Return the (X, Y) coordinate for the center point of the cell that contains the specified text.  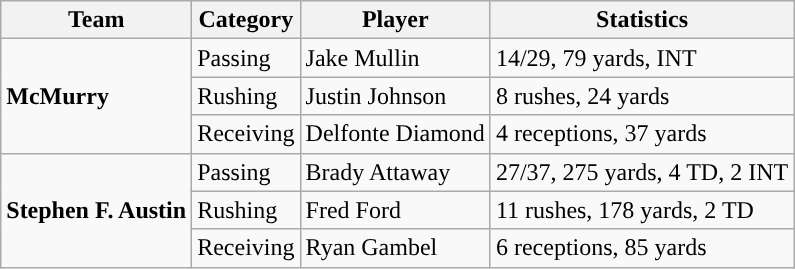
14/29, 79 yards, INT (642, 58)
8 rushes, 24 yards (642, 96)
6 receptions, 85 yards (642, 248)
Delfonte Diamond (395, 134)
11 rushes, 178 yards, 2 TD (642, 210)
Ryan Gambel (395, 248)
Stephen F. Austin (96, 210)
Brady Attaway (395, 172)
Jake Mullin (395, 58)
27/37, 275 yards, 4 TD, 2 INT (642, 172)
McMurry (96, 96)
Team (96, 20)
Category (246, 20)
Statistics (642, 20)
Fred Ford (395, 210)
4 receptions, 37 yards (642, 134)
Player (395, 20)
Justin Johnson (395, 96)
